Find where the given text appears and provide that cell's center as [X, Y] coordinate. 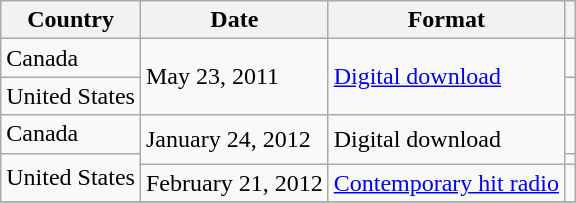
Format [446, 20]
February 21, 2012 [234, 183]
Date [234, 20]
May 23, 2011 [234, 77]
Country [71, 20]
January 24, 2012 [234, 140]
Contemporary hit radio [446, 183]
